From the cell containing the given text, extract its center point as (X, Y) coordinate. 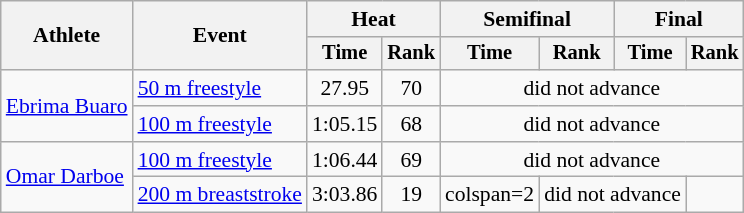
50 m freestyle (220, 88)
Event (220, 36)
69 (411, 160)
68 (411, 124)
70 (411, 88)
Ebrima Buaro (67, 106)
1:06.44 (344, 160)
Semifinal (527, 19)
Final (678, 19)
200 m breaststroke (220, 195)
Omar Darboe (67, 178)
27.95 (344, 88)
Athlete (67, 36)
19 (411, 195)
Heat (374, 19)
colspan=2 (490, 195)
1:05.15 (344, 124)
3:03.86 (344, 195)
